Find where the given text appears and provide that cell's center as [X, Y] coordinate. 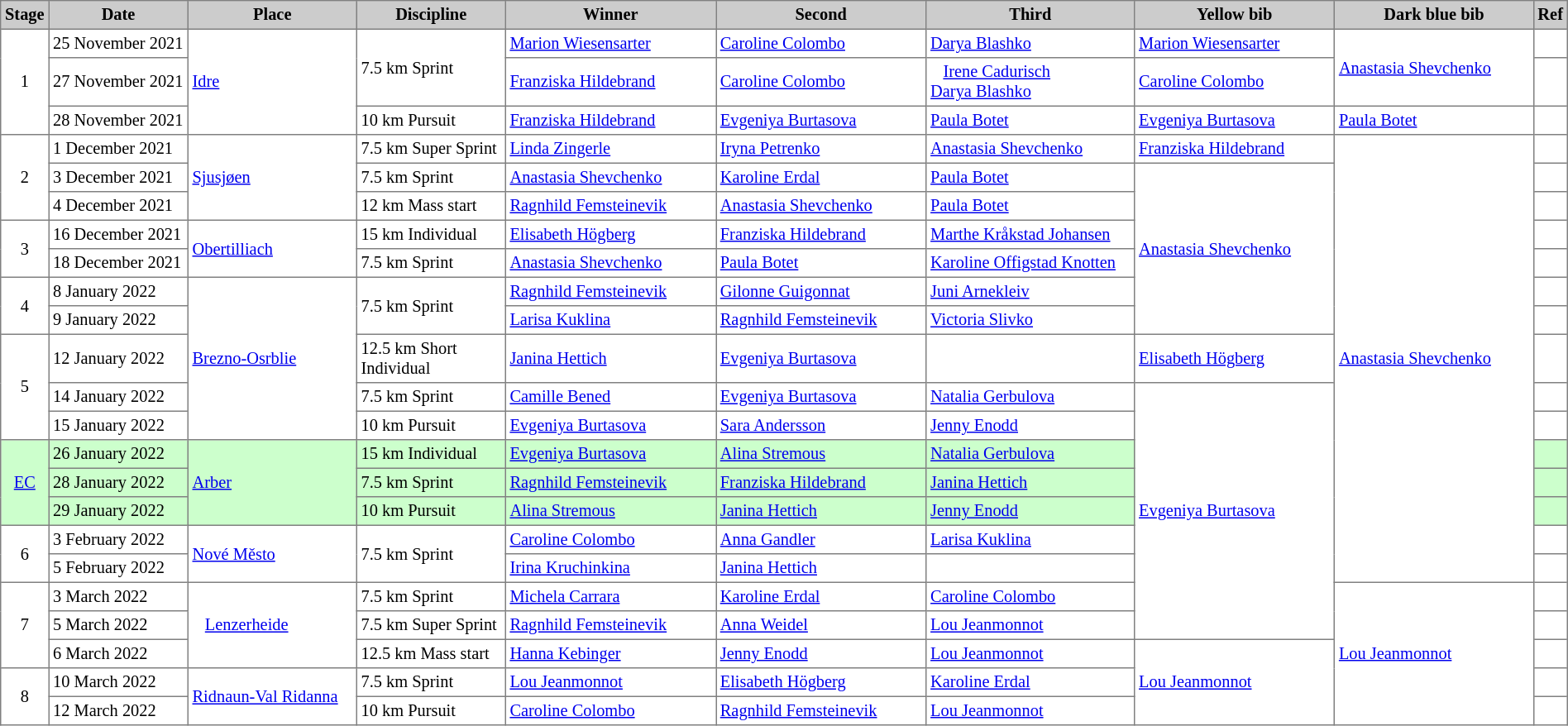
8 January 2022 [118, 291]
Date [118, 15]
5 March 2022 [118, 625]
Lenzerheide [272, 625]
6 [25, 554]
Michela Carrara [610, 596]
7 [25, 625]
Darya Blashko [1030, 43]
12 January 2022 [118, 358]
27 November 2021 [118, 82]
Iryna Petrenko [821, 149]
Irina Kruchinkina [610, 568]
Winner [610, 15]
3 December 2021 [118, 177]
Discipline [431, 15]
4 [25, 306]
1 [25, 82]
Dark blue bib [1434, 15]
Victoria Slivko [1030, 320]
Third [1030, 15]
Marthe Kråkstad Johansen [1030, 234]
25 November 2021 [118, 43]
Hanna Kebinger [610, 653]
4 December 2021 [118, 206]
Yellow bib [1235, 15]
Idre [272, 82]
Irene Cadurisch Darya Blashko [1030, 82]
Anna Weidel [821, 625]
9 January 2022 [118, 320]
Camille Bened [610, 397]
8 [25, 696]
12 km Mass start [431, 206]
Karoline Offigstad Knotten [1030, 263]
12.5 km Mass start [431, 653]
26 January 2022 [118, 454]
5 February 2022 [118, 568]
10 March 2022 [118, 682]
12 March 2022 [118, 710]
16 December 2021 [118, 234]
18 December 2021 [118, 263]
1 December 2021 [118, 149]
Brezno-Osrblie [272, 358]
3 February 2022 [118, 539]
29 January 2022 [118, 511]
28 January 2022 [118, 482]
Ridnaun-Val Ridanna [272, 696]
Place [272, 15]
Linda Zingerle [610, 149]
Obertilliach [272, 248]
14 January 2022 [118, 397]
Anna Gandler [821, 539]
Nové Město [272, 554]
12.5 km Short Individual [431, 358]
Sara Andersson [821, 425]
Arber [272, 483]
Sjusjøen [272, 178]
Gilonne Guigonnat [821, 291]
15 January 2022 [118, 425]
3 [25, 248]
Stage [25, 15]
Juni Arnekleiv [1030, 291]
28 November 2021 [118, 120]
Ref [1550, 15]
6 March 2022 [118, 653]
3 March 2022 [118, 596]
EC [25, 483]
2 [25, 178]
5 [25, 387]
Second [821, 15]
